Extract the [x, y] coordinate from the center of the cell holding the provided text.  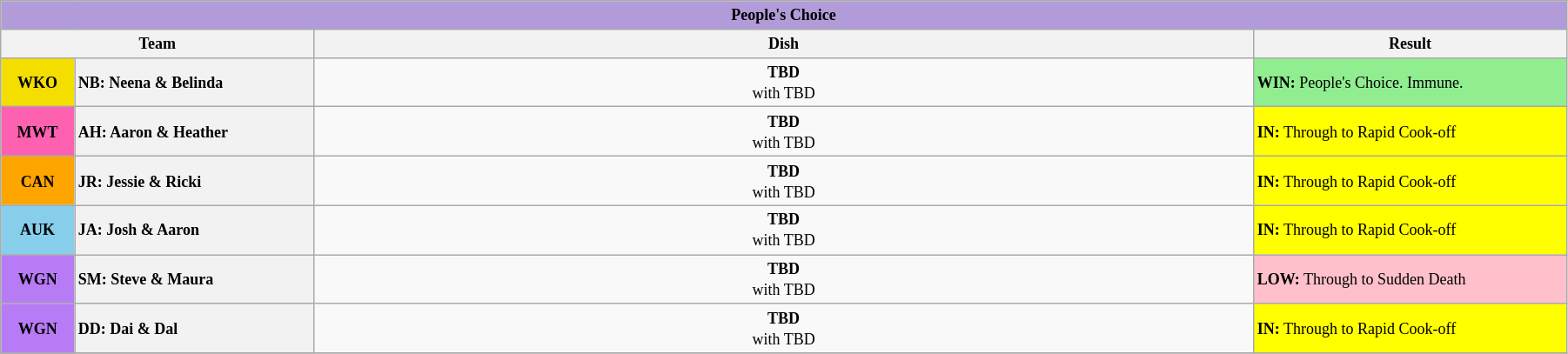
WKO [38, 82]
JA: Josh & Aaron [195, 230]
WIN: People's Choice. Immune. [1410, 82]
Dish [784, 43]
SM: Steve & Maura [195, 280]
DD: Dai & Dal [195, 329]
LOW: Through to Sudden Death [1410, 280]
AUK [38, 230]
JR: Jessie & Ricki [195, 181]
Result [1410, 43]
Team [157, 43]
AH: Aaron & Heather [195, 132]
NB: Neena & Belinda [195, 82]
People's Choice [784, 16]
MWT [38, 132]
CAN [38, 181]
